For the text-containing cell, return its midpoint in (x, y) coordinate format. 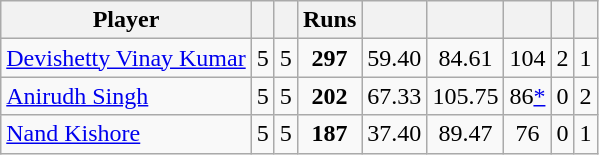
89.47 (466, 134)
297 (329, 58)
202 (329, 96)
105.75 (466, 96)
37.40 (394, 134)
59.40 (394, 58)
67.33 (394, 96)
Nand Kishore (126, 134)
86* (528, 96)
Devishetty Vinay Kumar (126, 58)
104 (528, 58)
187 (329, 134)
84.61 (466, 58)
76 (528, 134)
Player (126, 20)
Anirudh Singh (126, 96)
Runs (329, 20)
